Locate the cell with the specified text and output its [x, y] center coordinate. 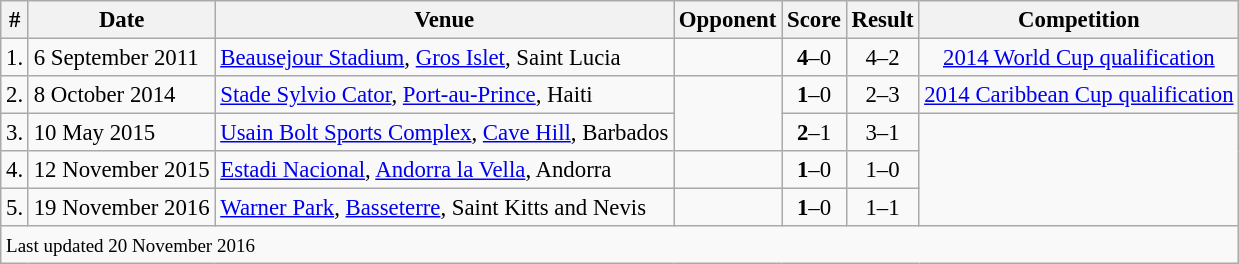
Last updated 20 November 2016 [620, 245]
Score [814, 20]
8 October 2014 [121, 95]
1. [15, 58]
2–1 [814, 133]
4–2 [882, 58]
Beausejour Stadium, Gros Islet, Saint Lucia [444, 58]
Estadi Nacional, Andorra la Vella, Andorra [444, 170]
12 November 2015 [121, 170]
Stade Sylvio Cator, Port-au-Prince, Haiti [444, 95]
10 May 2015 [121, 133]
Opponent [728, 20]
3. [15, 133]
Usain Bolt Sports Complex, Cave Hill, Barbados [444, 133]
2014 World Cup qualification [1079, 58]
2–3 [882, 95]
Date [121, 20]
6 September 2011 [121, 58]
Venue [444, 20]
5. [15, 208]
4–0 [814, 58]
# [15, 20]
3–1 [882, 133]
19 November 2016 [121, 208]
4. [15, 170]
2. [15, 95]
Competition [1079, 20]
2014 Caribbean Cup qualification [1079, 95]
1–1 [882, 208]
Warner Park, Basseterre, Saint Kitts and Nevis [444, 208]
Result [882, 20]
